Extract the [X, Y] coordinate from the center of the cell holding the provided text.  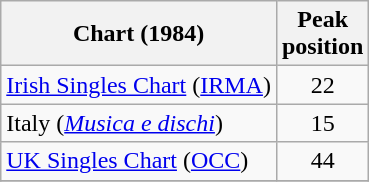
44 [322, 161]
22 [322, 85]
Peakposition [322, 34]
15 [322, 123]
Irish Singles Chart (IRMA) [139, 85]
Italy (Musica e dischi) [139, 123]
Chart (1984) [139, 34]
UK Singles Chart (OCC) [139, 161]
